Return the (x, y) coordinate for the center point of the cell that contains the specified text.  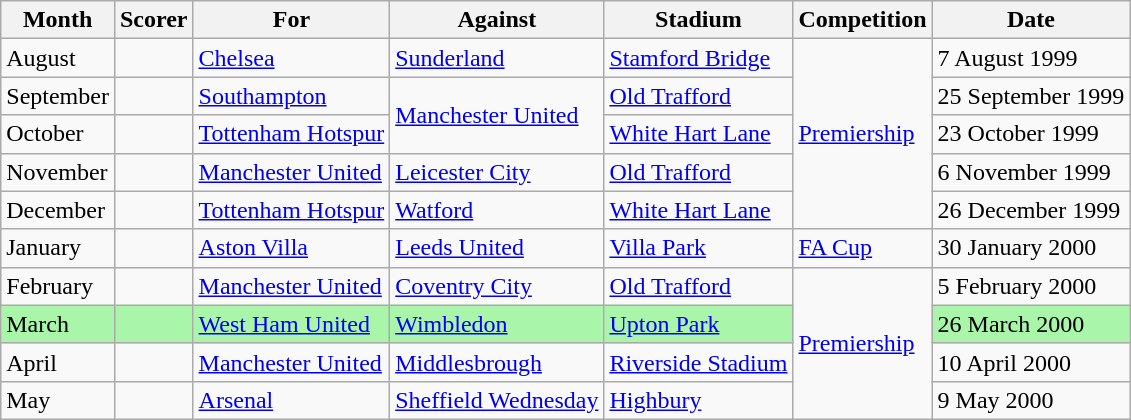
10 April 2000 (1031, 362)
9 May 2000 (1031, 400)
Scorer (154, 20)
Month (58, 20)
November (58, 172)
Watford (497, 210)
Arsenal (292, 400)
FA Cup (862, 248)
Southampton (292, 96)
Date (1031, 20)
Stamford Bridge (698, 58)
Middlesbrough (497, 362)
West Ham United (292, 324)
Upton Park (698, 324)
Against (497, 20)
Highbury (698, 400)
23 October 1999 (1031, 134)
September (58, 96)
25 September 1999 (1031, 96)
5 February 2000 (1031, 286)
August (58, 58)
May (58, 400)
Aston Villa (292, 248)
7 August 1999 (1031, 58)
For (292, 20)
30 January 2000 (1031, 248)
March (58, 324)
December (58, 210)
26 December 1999 (1031, 210)
Competition (862, 20)
April (58, 362)
26 March 2000 (1031, 324)
October (58, 134)
Riverside Stadium (698, 362)
Leeds United (497, 248)
Stadium (698, 20)
February (58, 286)
Villa Park (698, 248)
January (58, 248)
Wimbledon (497, 324)
6 November 1999 (1031, 172)
Chelsea (292, 58)
Leicester City (497, 172)
Sunderland (497, 58)
Coventry City (497, 286)
Sheffield Wednesday (497, 400)
